Locate the cell with the specified text and output its [X, Y] center coordinate. 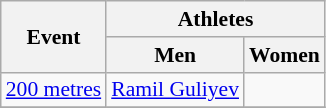
200 metres [54, 90]
Men [175, 55]
Event [54, 36]
Women [284, 55]
Ramil Guliyev [175, 90]
Athletes [216, 19]
